Extract the [x, y] coordinate from the center of the cell holding the provided text.  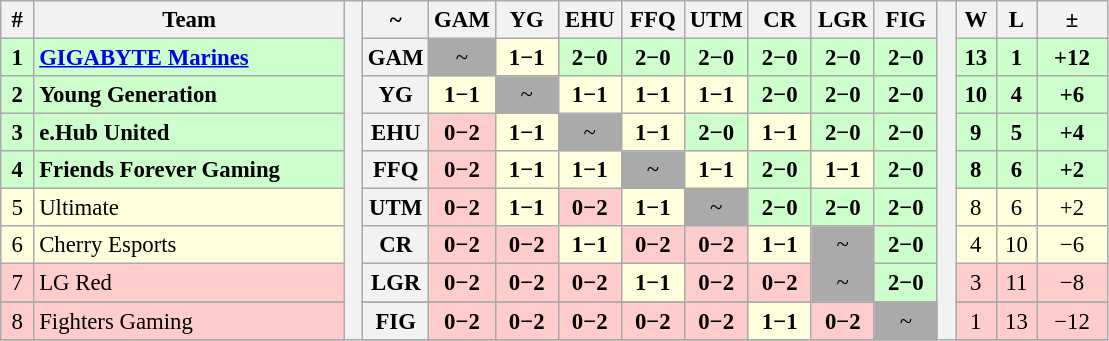
± [1072, 20]
−8 [1072, 283]
Team [190, 20]
LG Red [190, 283]
⁠Friends Forever Gaming [190, 170]
2 [18, 95]
7 [18, 283]
e.Hub United [190, 133]
+6 [1072, 95]
GIGABYTE Marines [190, 58]
−12 [1072, 321]
+4 [1072, 133]
L [1016, 20]
9 [976, 133]
Fighters Gaming [190, 321]
11 [1016, 283]
Young Generation [190, 95]
Ultimate [190, 208]
W [976, 20]
−6 [1072, 245]
+12 [1072, 58]
Cherry Esports [190, 245]
# [18, 20]
